Detect which cell encompasses the target text, then output its (X, Y) center coordinate. 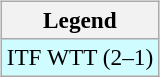
Legend (80, 20)
ITF WTT (2–1) (80, 57)
